Return [X, Y] of the center of cell containing provided text 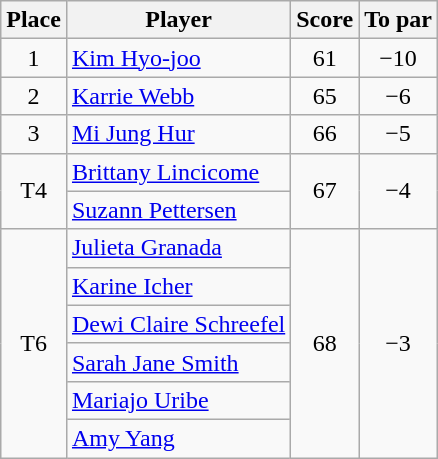
−10 [398, 58]
Amy Yang [178, 438]
67 [325, 191]
To par [398, 20]
Karine Icher [178, 286]
Kim Hyo-joo [178, 58]
Julieta Granada [178, 248]
−4 [398, 191]
−3 [398, 343]
65 [325, 96]
2 [34, 96]
Suzann Pettersen [178, 210]
−6 [398, 96]
T4 [34, 191]
Score [325, 20]
66 [325, 134]
Brittany Lincicome [178, 172]
Karrie Webb [178, 96]
3 [34, 134]
68 [325, 343]
Place [34, 20]
T6 [34, 343]
Dewi Claire Schreefel [178, 324]
−5 [398, 134]
61 [325, 58]
Mi Jung Hur [178, 134]
Sarah Jane Smith [178, 362]
Player [178, 20]
1 [34, 58]
Mariajo Uribe [178, 400]
